Output the [X, Y] coordinate of the center of the cell containing the given text.  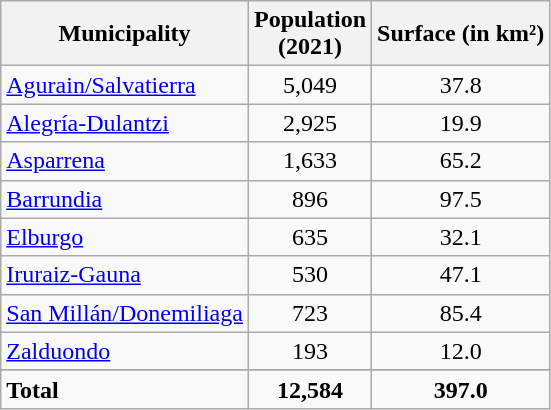
5,049 [310, 85]
San Millán/Donemiliaga [125, 313]
397.0 [461, 389]
12,584 [310, 389]
Elburgo [125, 237]
Agurain/Salvatierra [125, 85]
12.0 [461, 351]
Asparrena [125, 161]
1,633 [310, 161]
Municipality [125, 34]
896 [310, 199]
Barrundia [125, 199]
Zalduondo [125, 351]
85.4 [461, 313]
Total [125, 389]
97.5 [461, 199]
32.1 [461, 237]
19.9 [461, 123]
47.1 [461, 275]
635 [310, 237]
723 [310, 313]
530 [310, 275]
Surface (in km²) [461, 34]
2,925 [310, 123]
37.8 [461, 85]
Iruraiz-Gauna [125, 275]
Alegría-Dulantzi [125, 123]
Population(2021) [310, 34]
65.2 [461, 161]
193 [310, 351]
